Return the (X, Y) coordinate for the center point of the cell that contains the specified text.  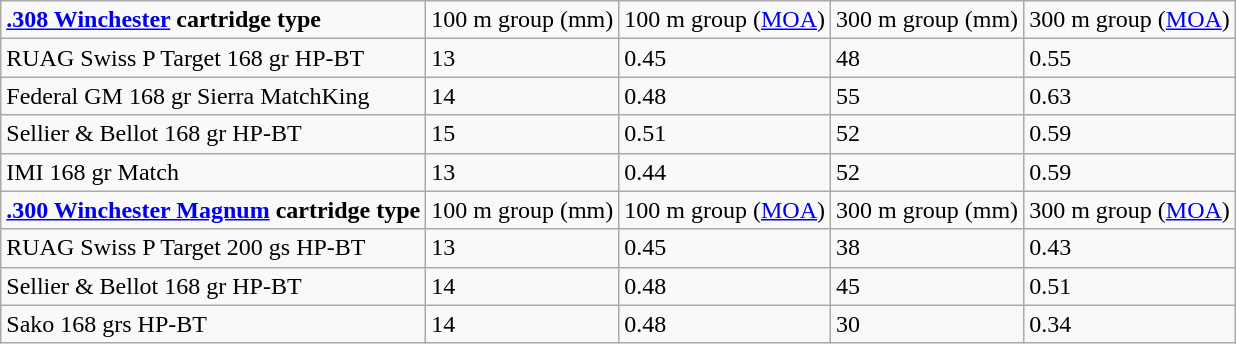
Federal GM 168 gr Sierra MatchKing (214, 96)
.300 Winchester Magnum cartridge type (214, 210)
RUAG Swiss P Target 168 gr HP-BT (214, 58)
0.34 (1130, 324)
0.63 (1130, 96)
45 (928, 286)
RUAG Swiss P Target 200 gs HP-BT (214, 248)
0.43 (1130, 248)
48 (928, 58)
0.55 (1130, 58)
Sako 168 grs HP-BT (214, 324)
IMI 168 gr Match (214, 172)
15 (522, 134)
.308 Winchester cartridge type (214, 20)
38 (928, 248)
55 (928, 96)
30 (928, 324)
0.44 (725, 172)
